Identify which cell holds the provided text, then report its (x, y) central coordinate. 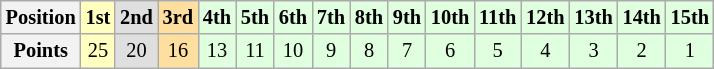
6 (450, 51)
9th (407, 17)
11th (498, 17)
1 (690, 51)
Points (41, 51)
4 (545, 51)
7 (407, 51)
9 (331, 51)
13 (217, 51)
2nd (136, 17)
10 (293, 51)
8th (369, 17)
20 (136, 51)
15th (690, 17)
6th (293, 17)
4th (217, 17)
14th (642, 17)
2 (642, 51)
11 (255, 51)
5 (498, 51)
5th (255, 17)
Position (41, 17)
16 (178, 51)
7th (331, 17)
1st (98, 17)
3 (593, 51)
3rd (178, 17)
13th (593, 17)
25 (98, 51)
8 (369, 51)
10th (450, 17)
12th (545, 17)
